For the text-containing cell, return its midpoint in [x, y] coordinate format. 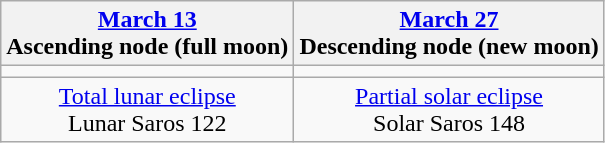
Partial solar eclipseSolar Saros 148 [449, 110]
March 13Ascending node (full moon) [148, 34]
March 27Descending node (new moon) [449, 34]
Total lunar eclipseLunar Saros 122 [148, 110]
